Detect which cell encompasses the target text, then output its (x, y) center coordinate. 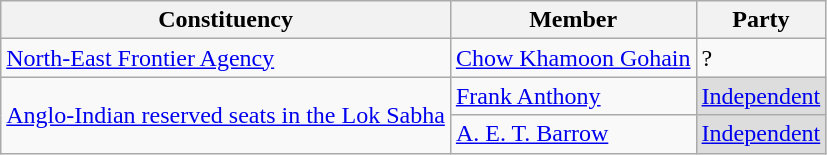
Chow Khamoon Gohain (573, 58)
Party (761, 20)
Constituency (226, 20)
? (761, 58)
Frank Anthony (573, 96)
A. E. T. Barrow (573, 134)
Member (573, 20)
Anglo-Indian reserved seats in the Lok Sabha (226, 115)
North-East Frontier Agency (226, 58)
